Identify which cell holds the provided text, then report its [X, Y] central coordinate. 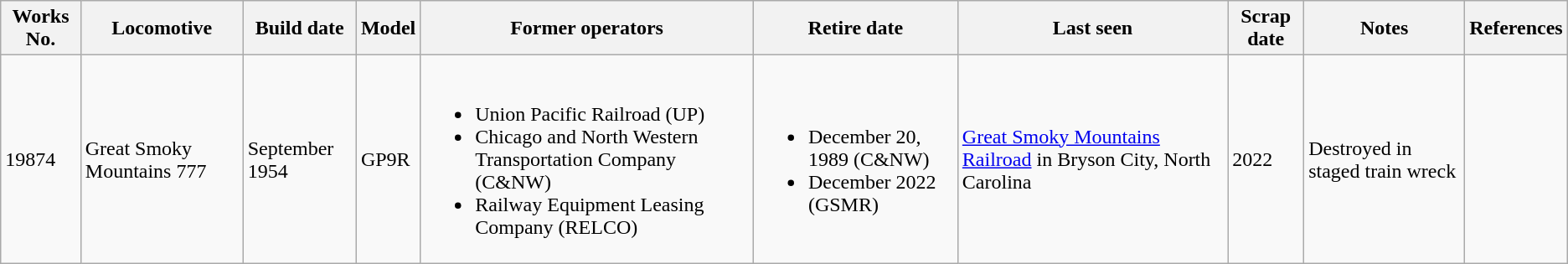
Locomotive [162, 28]
References [1516, 28]
Great Smoky Mountains 777 [162, 159]
19874 [41, 159]
December 20, 1989 (C&NW)December 2022 (GSMR) [855, 159]
GP9R [388, 159]
September 1954 [300, 159]
Works No. [41, 28]
Retire date [855, 28]
Last seen [1092, 28]
Scrap date [1266, 28]
2022 [1266, 159]
Notes [1385, 28]
Great Smoky Mountains Railroad in Bryson City, North Carolina [1092, 159]
Destroyed in staged train wreck [1385, 159]
Model [388, 28]
Union Pacific Railroad (UP)Chicago and North Western Transportation Company (C&NW)Railway Equipment Leasing Company (RELCO) [587, 159]
Build date [300, 28]
Former operators [587, 28]
